Find where the given text appears and provide that cell's center as (x, y) coordinate. 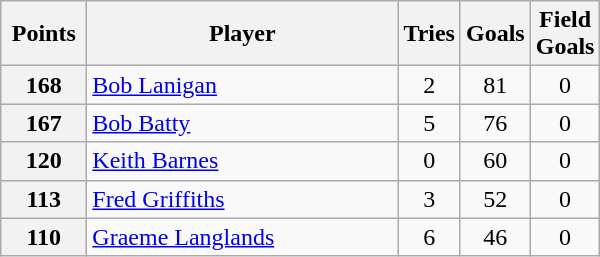
2 (430, 85)
Points (44, 34)
5 (430, 123)
Goals (495, 34)
110 (44, 237)
81 (495, 85)
Graeme Langlands (242, 237)
113 (44, 199)
60 (495, 161)
Keith Barnes (242, 161)
Fred Griffiths (242, 199)
Bob Batty (242, 123)
Tries (430, 34)
46 (495, 237)
52 (495, 199)
3 (430, 199)
168 (44, 85)
Player (242, 34)
120 (44, 161)
Bob Lanigan (242, 85)
76 (495, 123)
167 (44, 123)
Field Goals (565, 34)
6 (430, 237)
